Detect which cell encompasses the target text, then output its [x, y] center coordinate. 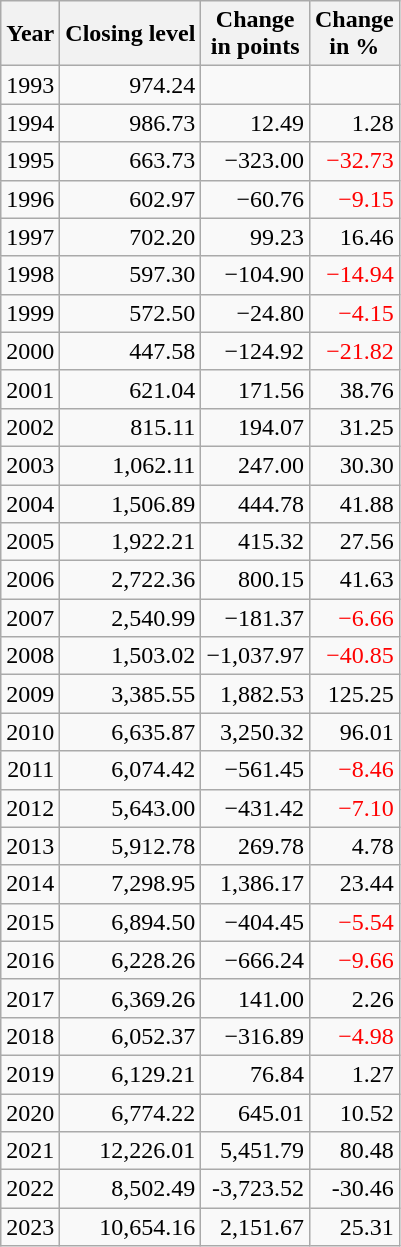
2004 [30, 503]
6,774.22 [130, 1113]
27.56 [354, 542]
30.30 [354, 465]
815.11 [130, 427]
2.26 [354, 998]
−5.54 [354, 922]
Closing level [130, 34]
1997 [30, 237]
702.20 [130, 237]
−561.45 [256, 770]
247.00 [256, 465]
194.07 [256, 427]
415.32 [256, 542]
663.73 [130, 161]
621.04 [130, 389]
6,129.21 [130, 1074]
−32.73 [354, 161]
2,151.67 [256, 1227]
1,882.53 [256, 694]
−40.85 [354, 656]
−104.90 [256, 275]
2002 [30, 427]
2020 [30, 1113]
1,386.17 [256, 884]
−431.42 [256, 808]
80.48 [354, 1151]
5,912.78 [130, 846]
2,540.99 [130, 618]
Year [30, 34]
572.50 [130, 313]
4.78 [354, 846]
−4.98 [354, 1036]
645.01 [256, 1113]
2003 [30, 465]
-3,723.52 [256, 1189]
1,062.11 [130, 465]
2006 [30, 580]
2012 [30, 808]
-30.46 [354, 1189]
−124.92 [256, 351]
41.88 [354, 503]
2022 [30, 1189]
447.58 [130, 351]
41.63 [354, 580]
−4.15 [354, 313]
5,643.00 [130, 808]
3,250.32 [256, 732]
125.25 [354, 694]
−6.66 [354, 618]
974.24 [130, 85]
6,894.50 [130, 922]
−316.89 [256, 1036]
1995 [30, 161]
99.23 [256, 237]
2,722.36 [130, 580]
171.56 [256, 389]
2014 [30, 884]
986.73 [130, 123]
−21.82 [354, 351]
−181.37 [256, 618]
2013 [30, 846]
−1,037.97 [256, 656]
1993 [30, 85]
1,506.89 [130, 503]
−666.24 [256, 960]
2011 [30, 770]
2016 [30, 960]
−24.80 [256, 313]
76.84 [256, 1074]
1.27 [354, 1074]
2009 [30, 694]
800.15 [256, 580]
2007 [30, 618]
10,654.16 [130, 1227]
8,502.49 [130, 1189]
2015 [30, 922]
7,298.95 [130, 884]
−9.15 [354, 199]
3,385.55 [130, 694]
38.76 [354, 389]
−323.00 [256, 161]
6,369.26 [130, 998]
31.25 [354, 427]
2010 [30, 732]
12,226.01 [130, 1151]
597.30 [130, 275]
23.44 [354, 884]
1,922.21 [130, 542]
−7.10 [354, 808]
12.49 [256, 123]
−9.66 [354, 960]
2000 [30, 351]
Change in points [256, 34]
1999 [30, 313]
2008 [30, 656]
269.78 [256, 846]
1998 [30, 275]
1,503.02 [130, 656]
6,228.26 [130, 960]
2023 [30, 1227]
−404.45 [256, 922]
Change in % [354, 34]
−60.76 [256, 199]
6,635.87 [130, 732]
2019 [30, 1074]
2018 [30, 1036]
1996 [30, 199]
6,074.42 [130, 770]
602.97 [130, 199]
5,451.79 [256, 1151]
2021 [30, 1151]
2005 [30, 542]
−8.46 [354, 770]
2017 [30, 998]
6,052.37 [130, 1036]
10.52 [354, 1113]
96.01 [354, 732]
25.31 [354, 1227]
444.78 [256, 503]
−14.94 [354, 275]
16.46 [354, 237]
1.28 [354, 123]
2001 [30, 389]
1994 [30, 123]
141.00 [256, 998]
